Capture the cell that displays the provided text and extract its [X, Y] central coordinate. 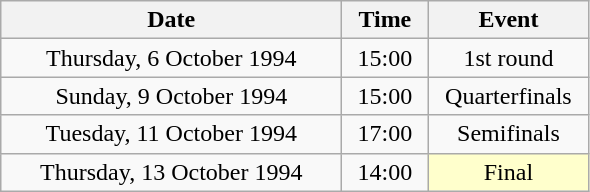
Time [385, 20]
Sunday, 9 October 1994 [172, 96]
Tuesday, 11 October 1994 [172, 134]
14:00 [385, 172]
1st round [508, 58]
Event [508, 20]
17:00 [385, 134]
Quarterfinals [508, 96]
Thursday, 6 October 1994 [172, 58]
Final [508, 172]
Thursday, 13 October 1994 [172, 172]
Semifinals [508, 134]
Date [172, 20]
